Extract the [X, Y] coordinate from the center of the cell holding the provided text.  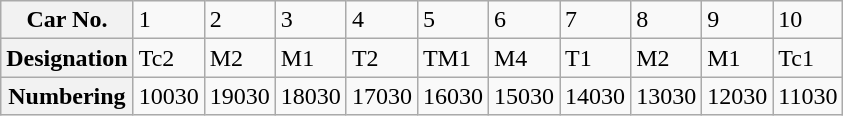
10 [808, 20]
4 [382, 20]
5 [452, 20]
12030 [738, 96]
6 [524, 20]
9 [738, 20]
18030 [310, 96]
T2 [382, 58]
Car No. [67, 20]
Tc2 [168, 58]
19030 [240, 96]
3 [310, 20]
15030 [524, 96]
13030 [666, 96]
8 [666, 20]
TM1 [452, 58]
T1 [596, 58]
Designation [67, 58]
Tc1 [808, 58]
10030 [168, 96]
Numbering [67, 96]
M4 [524, 58]
7 [596, 20]
17030 [382, 96]
2 [240, 20]
14030 [596, 96]
11030 [808, 96]
16030 [452, 96]
1 [168, 20]
